Capture the cell that displays the provided text and extract its (x, y) central coordinate. 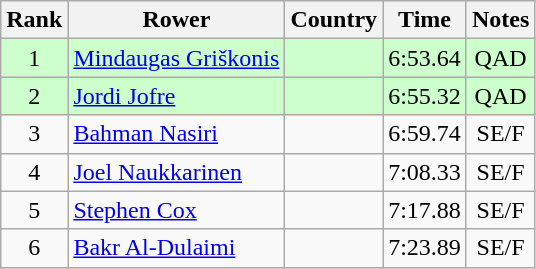
2 (34, 96)
6 (34, 248)
6:55.32 (425, 96)
Bakr Al-Dulaimi (176, 248)
5 (34, 210)
6:59.74 (425, 134)
Jordi Jofre (176, 96)
Notes (500, 20)
Joel Naukkarinen (176, 172)
7:17.88 (425, 210)
Mindaugas Griškonis (176, 58)
4 (34, 172)
Bahman Nasiri (176, 134)
1 (34, 58)
Stephen Cox (176, 210)
7:23.89 (425, 248)
6:53.64 (425, 58)
Rank (34, 20)
Rower (176, 20)
7:08.33 (425, 172)
Time (425, 20)
Country (334, 20)
3 (34, 134)
